Determine the [x, y] coordinate at the center of the cell enclosing the given text.  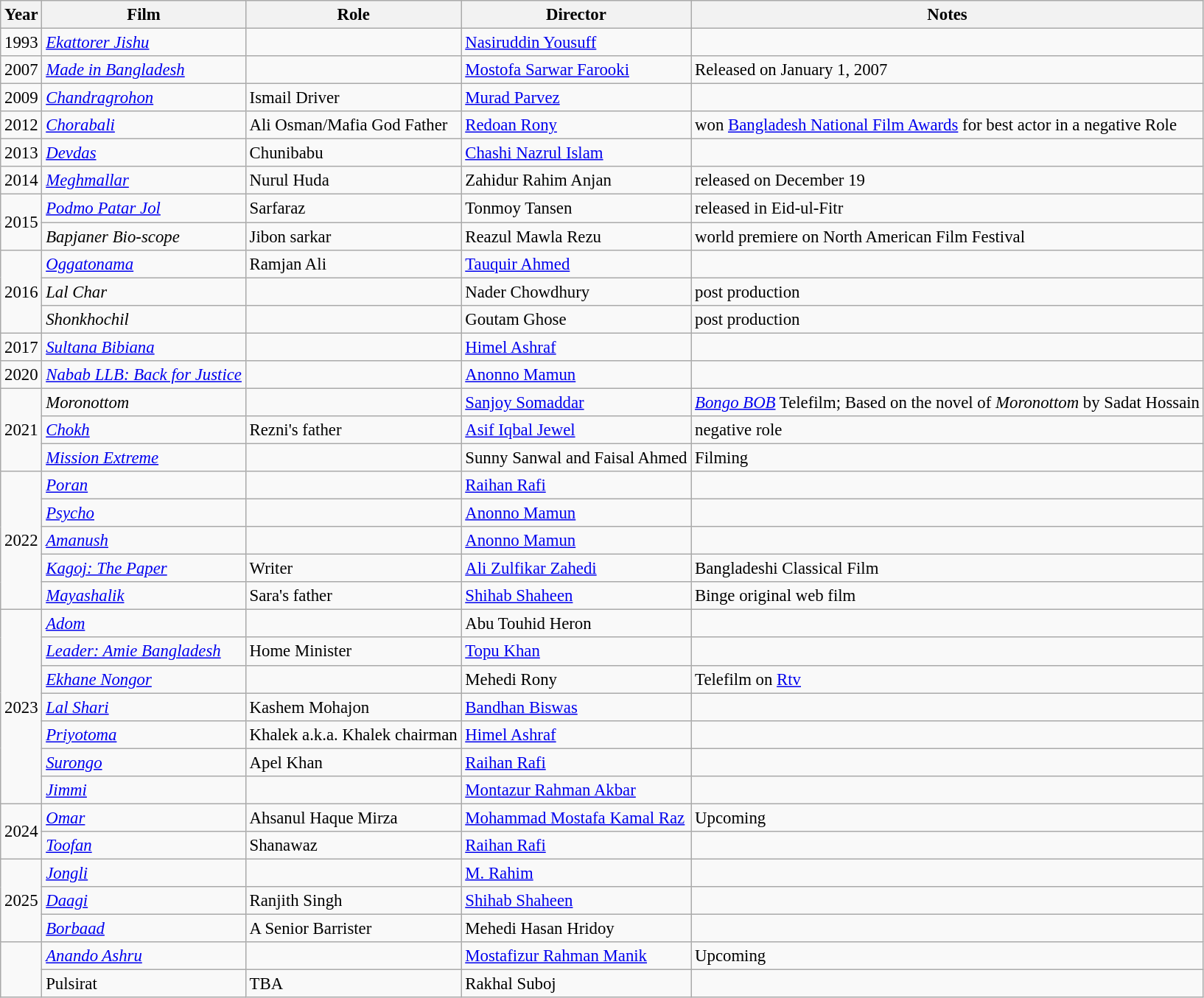
Bongo BOB Telefilm; Based on the novel of Moronottom by Sadat Hossain [948, 402]
Ali Osman/Mafia God Father [354, 125]
Ismail Driver [354, 98]
Home Minister [354, 652]
Rezni's father [354, 430]
Jimmi [144, 790]
Psycho [144, 513]
Meghmallar [144, 180]
Surongo [144, 762]
Adom [144, 624]
Bangladeshi Classical Film [948, 569]
2024 [21, 831]
Nader Chowdhury [576, 292]
released on December 19 [948, 180]
Sultana Bibiana [144, 347]
2016 [21, 292]
Sunny Sanwal and Faisal Ahmed [576, 457]
Sarfaraz [354, 208]
Ramjan Ali [354, 264]
Daagi [144, 901]
Redoan Rony [576, 125]
Mostafizur Rahman Manik [576, 956]
Director [576, 15]
Zahidur Rahim Anjan [576, 180]
TBA [354, 984]
Made in Bangladesh [144, 70]
Chorabali [144, 125]
Mehedi Rony [576, 679]
Mostofa Sarwar Farooki [576, 70]
Bapjaner Bio-scope [144, 236]
A Senior Barrister [354, 929]
Tonmoy Tansen [576, 208]
Telefilm on Rtv [948, 679]
Mayashalik [144, 596]
Jongli [144, 873]
2015 [21, 222]
Poran [144, 485]
2020 [21, 375]
Kagoj: The Paper [144, 569]
Asif Iqbal Jewel [576, 430]
Sanjoy Somaddar [576, 402]
Binge original web film [948, 596]
Nabab LLB: Back for Justice [144, 375]
2013 [21, 153]
Writer [354, 569]
Abu Touhid Heron [576, 624]
Mehedi Hasan Hridoy [576, 929]
Priyotoma [144, 734]
Anando Ashru [144, 956]
2012 [21, 125]
2009 [21, 98]
1993 [21, 43]
Sara's father [354, 596]
2023 [21, 707]
Goutam Ghose [576, 319]
Murad Parvez [576, 98]
Lal Shari [144, 707]
Oggatonama [144, 264]
Borbaad [144, 929]
Ali Zulfikar Zahedi [576, 569]
Bandhan Biswas [576, 707]
2007 [21, 70]
Shanawaz [354, 846]
Nasiruddin Yousuff [576, 43]
2025 [21, 900]
Year [21, 15]
Pulsirat [144, 984]
Amanush [144, 541]
Lal Char [144, 292]
Toofan [144, 846]
Omar [144, 818]
Leader: Amie Bangladesh [144, 652]
won Bangladesh National Film Awards for best actor in a negative Role [948, 125]
Role [354, 15]
Chokh [144, 430]
Apel Khan [354, 762]
Moronottom [144, 402]
2021 [21, 430]
2014 [21, 180]
Mission Extreme [144, 457]
Ranjith Singh [354, 901]
negative role [948, 430]
2017 [21, 347]
M. Rahim [576, 873]
Ekhane Nongor [144, 679]
2022 [21, 541]
Topu Khan [576, 652]
Nurul Huda [354, 180]
Shonkhochil [144, 319]
Mohammad Mostafa Kamal Raz [576, 818]
Filming [948, 457]
Ahsanul Haque Mirza [354, 818]
Kashem Mohajon [354, 707]
Khalek a.k.a. Khalek chairman [354, 734]
Reazul Mawla Rezu [576, 236]
Film [144, 15]
Chandragrohon [144, 98]
Podmo Patar Jol [144, 208]
Released on January 1, 2007 [948, 70]
Notes [948, 15]
Chashi Nazrul Islam [576, 153]
Devdas [144, 153]
Tauquir Ahmed [576, 264]
Montazur Rahman Akbar [576, 790]
Rakhal Suboj [576, 984]
world premiere on North American Film Festival [948, 236]
Jibon sarkar [354, 236]
Ekattorer Jishu [144, 43]
Chunibabu [354, 153]
released in Eid-ul-Fitr [948, 208]
